Extract the (x, y) coordinate from the center of the cell holding the provided text.  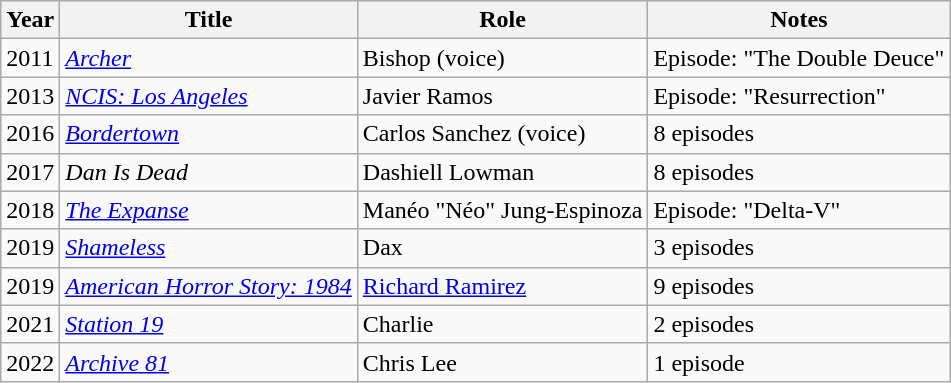
2016 (30, 134)
2 episodes (799, 324)
Charlie (502, 324)
The Expanse (208, 210)
Archer (208, 58)
NCIS: Los Angeles (208, 96)
9 episodes (799, 286)
Javier Ramos (502, 96)
Bishop (voice) (502, 58)
Dan Is Dead (208, 172)
Title (208, 20)
Shameless (208, 248)
Archive 81 (208, 362)
Dashiell Lowman (502, 172)
2021 (30, 324)
Episode: "Delta-V" (799, 210)
Dax (502, 248)
Year (30, 20)
Chris Lee (502, 362)
3 episodes (799, 248)
Carlos Sanchez (voice) (502, 134)
Episode: "Resurrection" (799, 96)
Notes (799, 20)
2011 (30, 58)
Bordertown (208, 134)
2017 (30, 172)
Role (502, 20)
2013 (30, 96)
Station 19 (208, 324)
2018 (30, 210)
Richard Ramirez (502, 286)
Manéo "Néo" Jung-Espinoza (502, 210)
Episode: "The Double Deuce" (799, 58)
American Horror Story: 1984 (208, 286)
1 episode (799, 362)
2022 (30, 362)
